For the text-containing cell, return its midpoint in [X, Y] coordinate format. 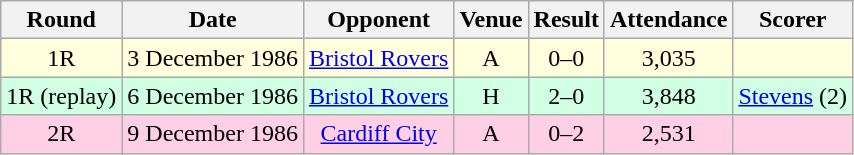
6 December 1986 [213, 96]
0–0 [566, 58]
Venue [491, 20]
Opponent [378, 20]
Attendance [668, 20]
2–0 [566, 96]
2R [62, 134]
Stevens (2) [793, 96]
Result [566, 20]
3,035 [668, 58]
H [491, 96]
Round [62, 20]
9 December 1986 [213, 134]
1R (replay) [62, 96]
2,531 [668, 134]
0–2 [566, 134]
1R [62, 58]
3,848 [668, 96]
3 December 1986 [213, 58]
Cardiff City [378, 134]
Date [213, 20]
Scorer [793, 20]
